Detect which cell encompasses the target text, then output its [X, Y] center coordinate. 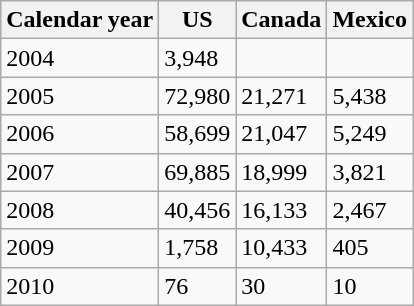
3,821 [370, 172]
72,980 [198, 96]
18,999 [282, 172]
2009 [80, 248]
2010 [80, 286]
2006 [80, 134]
US [198, 20]
21,047 [282, 134]
2005 [80, 96]
2004 [80, 58]
69,885 [198, 172]
58,699 [198, 134]
2,467 [370, 210]
Mexico [370, 20]
30 [282, 286]
76 [198, 286]
Canada [282, 20]
1,758 [198, 248]
5,438 [370, 96]
2008 [80, 210]
Calendar year [80, 20]
5,249 [370, 134]
405 [370, 248]
21,271 [282, 96]
40,456 [198, 210]
10 [370, 286]
3,948 [198, 58]
16,133 [282, 210]
2007 [80, 172]
10,433 [282, 248]
